Return [x, y] of the center of cell containing provided text 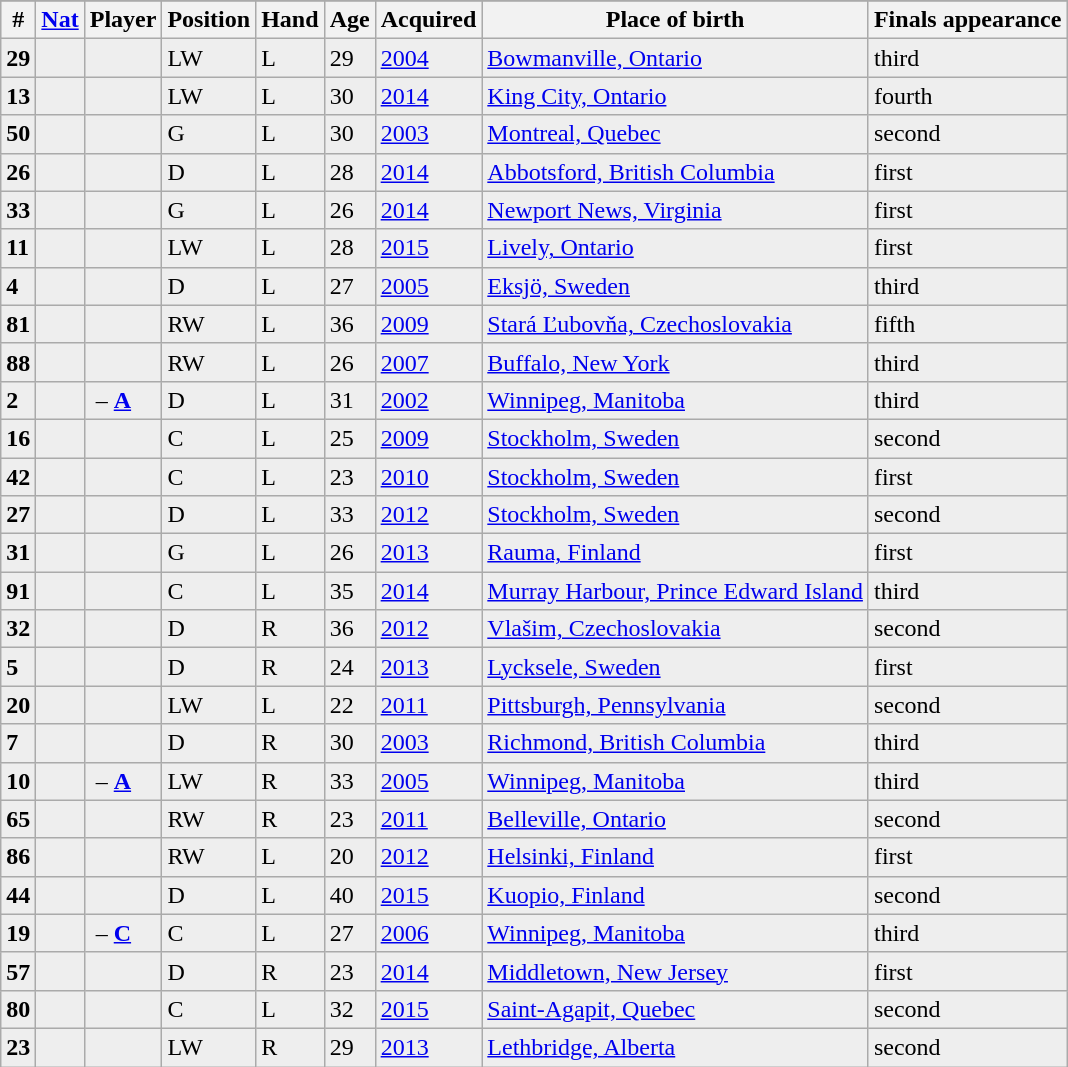
Saint-Agapit, Quebec [676, 1009]
7 [18, 743]
Buffalo, New York [676, 362]
– C [123, 933]
25 [350, 438]
fourth [967, 96]
81 [18, 324]
Hand [290, 20]
Belleville, Ontario [676, 819]
Lethbridge, Alberta [676, 1047]
Stará Ľubovňa, Czechoslovakia [676, 324]
2004 [428, 58]
# [18, 20]
42 [18, 477]
13 [18, 96]
50 [18, 134]
2007 [428, 362]
35 [350, 591]
King City, Ontario [676, 96]
22 [350, 705]
11 [18, 248]
86 [18, 857]
10 [18, 781]
Bowmanville, Ontario [676, 58]
Nat [60, 20]
Place of birth [676, 20]
Montreal, Quebec [676, 134]
fifth [967, 324]
44 [18, 895]
Rauma, Finland [676, 553]
Acquired [428, 20]
Lycksele, Sweden [676, 667]
Middletown, New Jersey [676, 971]
2002 [428, 400]
Kuopio, Finland [676, 895]
2 [18, 400]
2006 [428, 933]
Richmond, British Columbia [676, 743]
Helsinki, Finland [676, 857]
5 [18, 667]
Position [209, 20]
Newport News, Virginia [676, 210]
65 [18, 819]
Eksjö, Sweden [676, 286]
Vlašim, Czechoslovakia [676, 629]
91 [18, 591]
88 [18, 362]
16 [18, 438]
4 [18, 286]
40 [350, 895]
Player [123, 20]
Lively, Ontario [676, 248]
Age [350, 20]
57 [18, 971]
Murray Harbour, Prince Edward Island [676, 591]
2010 [428, 477]
80 [18, 1009]
19 [18, 933]
Abbotsford, British Columbia [676, 172]
24 [350, 667]
Pittsburgh, Pennsylvania [676, 705]
Finals appearance [967, 20]
